Locate the cell with the specified text and output its [X, Y] center coordinate. 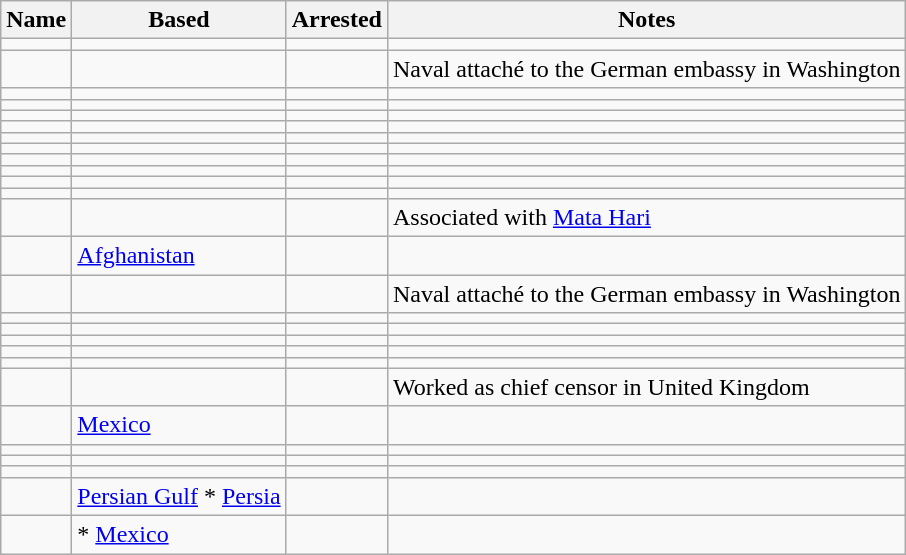
Worked as chief censor in United Kingdom [646, 387]
Mexico [179, 425]
Arrested [336, 20]
Name [36, 20]
Afghanistan [179, 256]
* Mexico [179, 534]
Notes [646, 20]
Associated with Mata Hari [646, 218]
Based [179, 20]
Persian Gulf * Persia [179, 496]
